Return (x, y) of the center of cell containing provided text 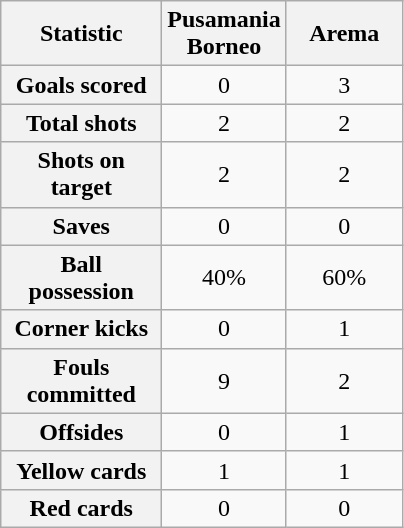
Pusamania Borneo (224, 34)
Fouls committed (82, 380)
Yellow cards (82, 470)
Shots on target (82, 174)
3 (344, 85)
Ball possession (82, 278)
Saves (82, 226)
Offsides (82, 432)
Red cards (82, 508)
9 (224, 380)
Statistic (82, 34)
Total shots (82, 123)
Corner kicks (82, 329)
40% (224, 278)
60% (344, 278)
Arema (344, 34)
Goals scored (82, 85)
